Output the (X, Y) coordinate of the center of the cell containing the given text.  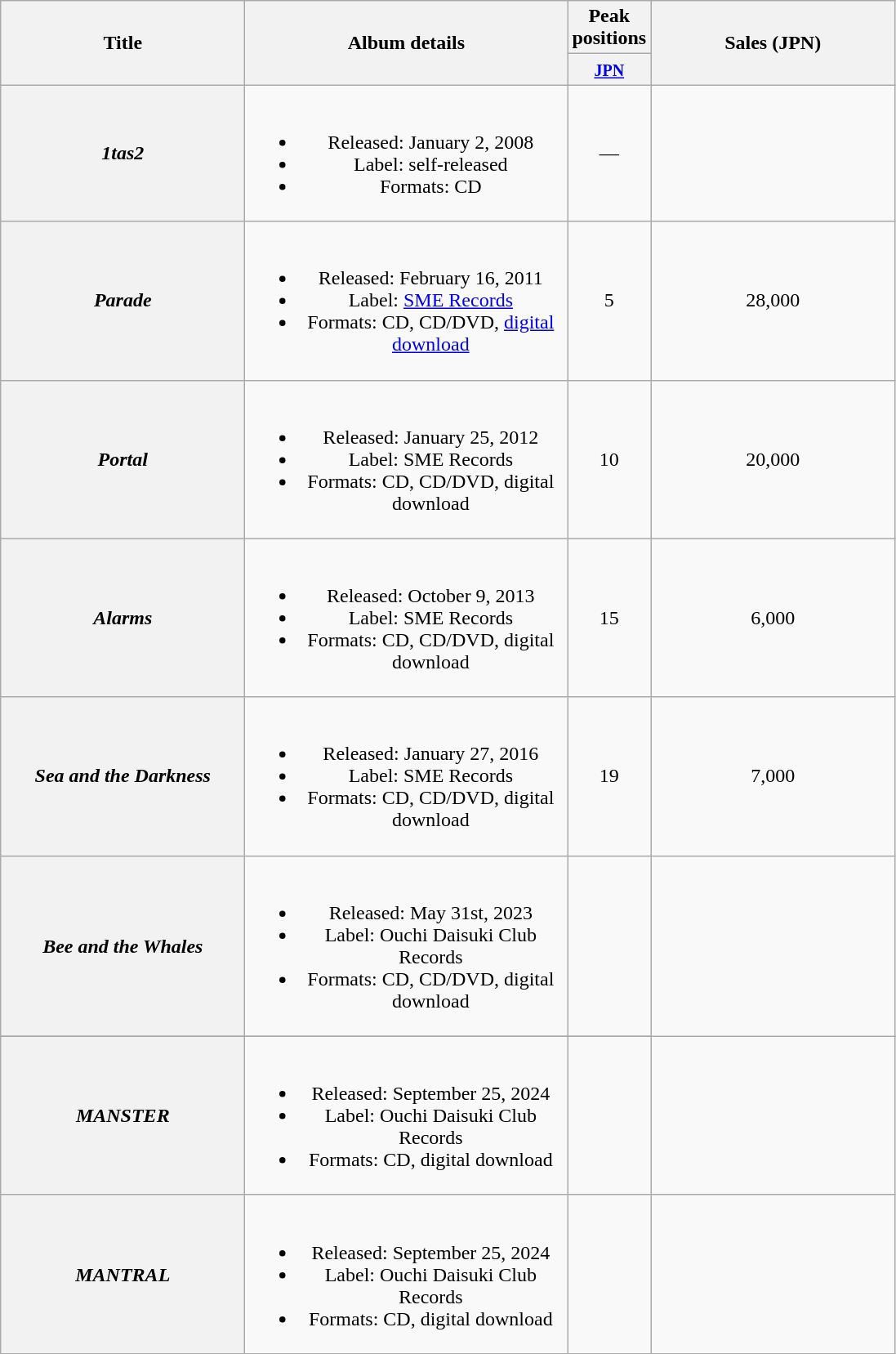
19 (609, 776)
7,000 (773, 776)
Released: January 25, 2012Label: SME RecordsFormats: CD, CD/DVD, digital download (407, 459)
MANSTER (123, 1115)
Released: October 9, 2013Label: SME RecordsFormats: CD, CD/DVD, digital download (407, 618)
Parade (123, 301)
Peak positions (609, 28)
Sales (JPN) (773, 42)
— (609, 154)
10 (609, 459)
15 (609, 618)
Bee and the Whales (123, 946)
Title (123, 42)
Released: January 2, 2008Label: self-releasedFormats: CD (407, 154)
Released: January 27, 2016Label: SME RecordsFormats: CD, CD/DVD, digital download (407, 776)
5 (609, 301)
20,000 (773, 459)
Released: May 31st, 2023Label: Ouchi Daisuki Club RecordsFormats: CD, CD/DVD, digital download (407, 946)
Album details (407, 42)
Sea and the Darkness (123, 776)
Portal (123, 459)
Released: February 16, 2011Label: SME RecordsFormats: CD, CD/DVD, digital download (407, 301)
JPN (609, 69)
6,000 (773, 618)
1tas2 (123, 154)
Alarms (123, 618)
MANTRAL (123, 1274)
28,000 (773, 301)
